Return the [x, y] coordinate for the center point of the cell that contains the specified text.  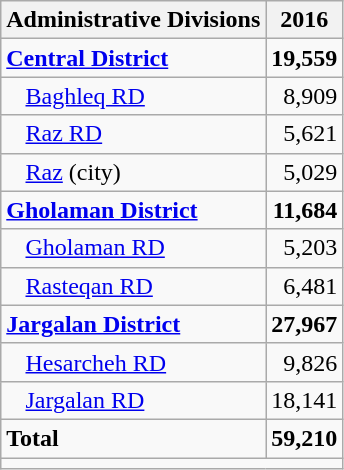
Baghleq RD [134, 96]
Raz RD [134, 134]
5,621 [304, 134]
18,141 [304, 400]
Central District [134, 58]
19,559 [304, 58]
Gholaman District [134, 210]
5,203 [304, 248]
11,684 [304, 210]
59,210 [304, 438]
Rasteqan RD [134, 286]
2016 [304, 20]
27,967 [304, 324]
8,909 [304, 96]
Jargalan RD [134, 400]
Gholaman RD [134, 248]
Jargalan District [134, 324]
Raz (city) [134, 172]
Hesarcheh RD [134, 362]
9,826 [304, 362]
Total [134, 438]
Administrative Divisions [134, 20]
5,029 [304, 172]
6,481 [304, 286]
